Search for the cell housing the specified text and yield its [X, Y] center coordinate. 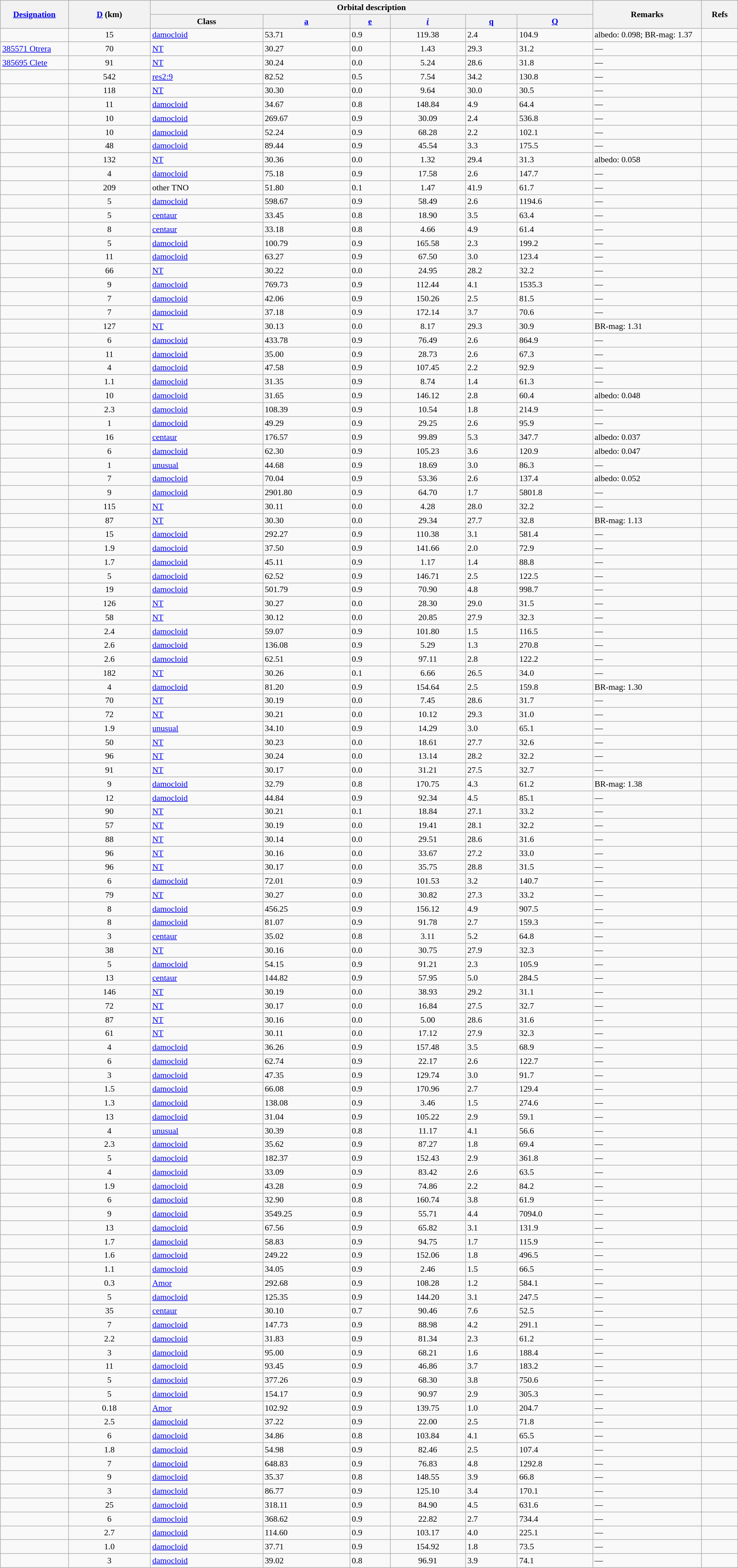
141.66 [427, 548]
44.68 [306, 465]
62.74 [306, 1062]
102.1 [555, 132]
584.1 [555, 1283]
8.74 [427, 382]
131.9 [555, 1228]
31.04 [306, 1117]
3.6 [491, 451]
albedo: 0.058 [647, 160]
61.4 [555, 229]
e [370, 21]
4.2 [491, 1325]
65.5 [555, 1436]
144.20 [427, 1297]
209 [109, 188]
361.8 [555, 1158]
108.39 [306, 410]
91.21 [427, 964]
71.8 [555, 1422]
81.5 [555, 299]
0.18 [109, 1408]
154.64 [427, 687]
119.38 [427, 35]
35.02 [306, 937]
88.8 [555, 562]
q [491, 21]
97.11 [427, 659]
159.8 [555, 687]
30.75 [427, 951]
35.62 [306, 1144]
138.08 [306, 1103]
37.50 [306, 548]
79 [109, 895]
92.34 [427, 798]
64.8 [555, 937]
34.67 [306, 105]
34.0 [555, 673]
29.2 [491, 992]
Orbital description [371, 7]
34.10 [306, 729]
11.17 [427, 1131]
18.84 [427, 812]
4.28 [427, 507]
152.43 [427, 1158]
3.4 [491, 1491]
61.3 [555, 382]
46.86 [427, 1366]
10.54 [427, 410]
4.4 [491, 1214]
165.58 [427, 243]
70.90 [427, 590]
115 [109, 507]
5.2 [491, 937]
63.27 [306, 257]
159.3 [555, 923]
29.51 [427, 840]
i [427, 21]
88 [109, 840]
125.10 [427, 1491]
107.4 [555, 1450]
66 [109, 271]
30.36 [306, 160]
73.5 [555, 1547]
160.74 [427, 1200]
30.82 [427, 895]
3.3 [491, 146]
96.91 [427, 1561]
D (km) [109, 14]
31.2 [555, 49]
269.67 [306, 118]
105.22 [427, 1117]
1.17 [427, 562]
154.17 [306, 1394]
536.8 [555, 118]
33.67 [427, 853]
65.1 [555, 729]
125.35 [306, 1297]
84.2 [555, 1186]
3.46 [427, 1103]
2.46 [427, 1269]
35.00 [306, 354]
31.65 [306, 396]
433.78 [306, 340]
5.24 [427, 63]
122.7 [555, 1062]
22.00 [427, 1422]
13.14 [427, 756]
43.28 [306, 1186]
57 [109, 826]
2901.80 [306, 493]
170.75 [427, 784]
albedo: 0.048 [647, 396]
598.67 [306, 202]
101.53 [427, 881]
87.27 [427, 1144]
225.1 [555, 1533]
26.5 [491, 673]
118 [109, 91]
19 [109, 590]
30.23 [306, 742]
55.71 [427, 1214]
Remarks [647, 14]
3.2 [491, 881]
61 [109, 1034]
18.61 [427, 742]
59.1 [555, 1117]
3.11 [427, 937]
148.84 [427, 105]
37.18 [306, 313]
72.01 [306, 881]
112.44 [427, 285]
64.70 [427, 493]
31.1 [555, 992]
91.7 [555, 1075]
22.82 [427, 1519]
44.84 [306, 798]
123.4 [555, 257]
25 [109, 1505]
31.21 [427, 770]
61.7 [555, 188]
52.5 [555, 1311]
5.00 [427, 1020]
154.92 [427, 1547]
29.4 [491, 160]
BR-mag: 1.31 [647, 327]
7.6 [491, 1311]
32.6 [555, 742]
albedo: 0.047 [647, 451]
95.9 [555, 424]
9.64 [427, 91]
734.4 [555, 1519]
102.92 [306, 1408]
110.38 [427, 534]
albedo: 0.037 [647, 438]
1.43 [427, 49]
30.26 [306, 673]
63.5 [555, 1172]
0.7 [370, 1311]
1.2 [491, 1283]
90 [109, 812]
139.75 [427, 1408]
7094.0 [555, 1214]
36.26 [306, 1048]
66.8 [555, 1477]
58.49 [427, 202]
108.28 [427, 1283]
10.12 [427, 715]
49.29 [306, 424]
214.9 [555, 410]
16 [109, 438]
74.1 [555, 1561]
170.96 [427, 1089]
175.5 [555, 146]
16.84 [427, 1006]
188.4 [555, 1353]
39.02 [306, 1561]
32.90 [306, 1200]
182 [109, 673]
67.3 [555, 354]
31.3 [555, 160]
274.6 [555, 1103]
648.83 [306, 1464]
12 [109, 798]
146.12 [427, 396]
38 [109, 951]
270.8 [555, 645]
126 [109, 604]
116.5 [555, 631]
501.79 [306, 590]
86.3 [555, 465]
61.9 [555, 1200]
907.5 [555, 909]
47.58 [306, 368]
54.15 [306, 964]
35 [109, 1311]
62.51 [306, 659]
56.6 [555, 1131]
5801.8 [555, 493]
456.25 [306, 909]
385571 Otrera [34, 49]
93.45 [306, 1366]
30.09 [427, 118]
68.30 [427, 1380]
30.14 [306, 840]
147.73 [306, 1325]
292.68 [306, 1283]
a [306, 21]
864.9 [555, 340]
4.0 [491, 1533]
35.75 [427, 867]
38.93 [427, 992]
66.08 [306, 1089]
114.60 [306, 1533]
27.1 [491, 812]
2.0 [491, 548]
82.46 [427, 1450]
28.1 [491, 826]
172.14 [427, 313]
94.75 [427, 1242]
6.66 [427, 673]
5.29 [427, 645]
127 [109, 327]
105.9 [555, 964]
53.36 [427, 479]
Refs [720, 14]
74.86 [427, 1186]
68.28 [427, 132]
35.37 [306, 1477]
183.2 [555, 1366]
22.17 [427, 1062]
1194.6 [555, 202]
631.6 [555, 1505]
30.5 [555, 91]
63.4 [555, 216]
7.54 [427, 77]
107.45 [427, 368]
81.20 [306, 687]
581.4 [555, 534]
5.0 [491, 978]
90.46 [427, 1311]
81.07 [306, 923]
176.57 [306, 438]
292.27 [306, 534]
24.95 [427, 271]
83.42 [427, 1172]
347.7 [555, 438]
17.58 [427, 174]
51.80 [306, 188]
368.62 [306, 1519]
496.5 [555, 1255]
41.9 [491, 188]
4.66 [427, 229]
103.84 [427, 1436]
152.06 [427, 1255]
68.21 [427, 1353]
19.41 [427, 826]
34.86 [306, 1436]
18.69 [427, 465]
105.23 [427, 451]
54.98 [306, 1450]
157.48 [427, 1048]
28.0 [491, 507]
377.26 [306, 1380]
136.08 [306, 645]
7.45 [427, 701]
67.50 [427, 257]
1535.3 [555, 285]
34.2 [491, 77]
47.35 [306, 1075]
30.12 [306, 618]
81.34 [427, 1339]
50 [109, 742]
95.00 [306, 1353]
137.4 [555, 479]
103.17 [427, 1533]
31.83 [306, 1339]
70.04 [306, 479]
58 [109, 618]
27.3 [491, 895]
30.9 [555, 327]
101.80 [427, 631]
45.11 [306, 562]
62.52 [306, 576]
129.4 [555, 1089]
146.71 [427, 576]
92.9 [555, 368]
30.39 [306, 1131]
86.77 [306, 1491]
5.3 [491, 438]
32.8 [555, 520]
30.22 [306, 271]
199.2 [555, 243]
140.7 [555, 881]
3549.25 [306, 1214]
28.73 [427, 354]
84.90 [427, 1505]
750.6 [555, 1380]
14.29 [427, 729]
385695 Clete [34, 63]
115.9 [555, 1242]
52.24 [306, 132]
BR-mag: 1.30 [647, 687]
91.78 [427, 923]
120.9 [555, 451]
88.98 [427, 1325]
769.73 [306, 285]
62.30 [306, 451]
82.52 [306, 77]
90.97 [427, 1394]
Class [206, 21]
72.9 [555, 548]
182.37 [306, 1158]
29.34 [427, 520]
30.0 [491, 91]
144.82 [306, 978]
37.22 [306, 1422]
76.83 [427, 1464]
Q [555, 21]
33.0 [555, 853]
291.1 [555, 1325]
148.55 [427, 1477]
4.3 [491, 784]
30.13 [306, 327]
33.18 [306, 229]
31.0 [555, 715]
65.82 [427, 1228]
156.12 [427, 909]
31.35 [306, 382]
150.26 [427, 299]
998.7 [555, 590]
31.7 [555, 701]
29.25 [427, 424]
18.90 [427, 216]
85.1 [555, 798]
27.2 [491, 853]
104.9 [555, 35]
204.7 [555, 1408]
100.79 [306, 243]
89.44 [306, 146]
48 [109, 146]
249.22 [306, 1255]
32.79 [306, 784]
1.47 [427, 188]
99.89 [427, 438]
318.11 [306, 1505]
58.83 [306, 1242]
res2:9 [206, 77]
122.5 [555, 576]
37.71 [306, 1547]
170.1 [555, 1491]
305.3 [555, 1394]
68.9 [555, 1048]
albedo: 0.052 [647, 479]
75.18 [306, 174]
76.49 [427, 340]
57.95 [427, 978]
42.06 [306, 299]
1292.8 [555, 1464]
69.4 [555, 1144]
8.17 [427, 327]
28.8 [491, 867]
66.5 [555, 1269]
31.8 [555, 63]
20.85 [427, 618]
30.10 [306, 1311]
albedo: 0.098; BR-mag: 1.37 [647, 35]
33.45 [306, 216]
147.7 [555, 174]
67.56 [306, 1228]
1.32 [427, 160]
45.54 [427, 146]
64.4 [555, 105]
53.71 [306, 35]
other TNO [206, 188]
BR-mag: 1.38 [647, 784]
122.2 [555, 659]
0.5 [370, 77]
Designation [34, 14]
129.74 [427, 1075]
132 [109, 160]
130.8 [555, 77]
59.07 [306, 631]
70.6 [555, 313]
284.5 [555, 978]
29.0 [491, 604]
34.05 [306, 1269]
17.12 [427, 1034]
28.30 [427, 604]
146 [109, 992]
BR-mag: 1.13 [647, 520]
542 [109, 77]
247.5 [555, 1297]
0.3 [109, 1283]
33.09 [306, 1172]
60.4 [555, 396]
